Search for the cell housing the specified text and yield its [x, y] center coordinate. 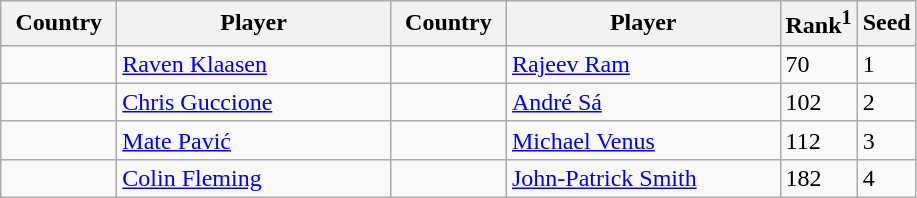
Seed [886, 24]
Michael Venus [643, 140]
4 [886, 178]
3 [886, 140]
John-Patrick Smith [643, 178]
112 [818, 140]
Chris Guccione [254, 102]
1 [886, 64]
2 [886, 102]
Raven Klaasen [254, 64]
André Sá [643, 102]
Colin Fleming [254, 178]
Rank1 [818, 24]
182 [818, 178]
102 [818, 102]
Mate Pavić [254, 140]
Rajeev Ram [643, 64]
70 [818, 64]
